Return the (x, y) coordinate for the center point of the cell that contains the specified text.  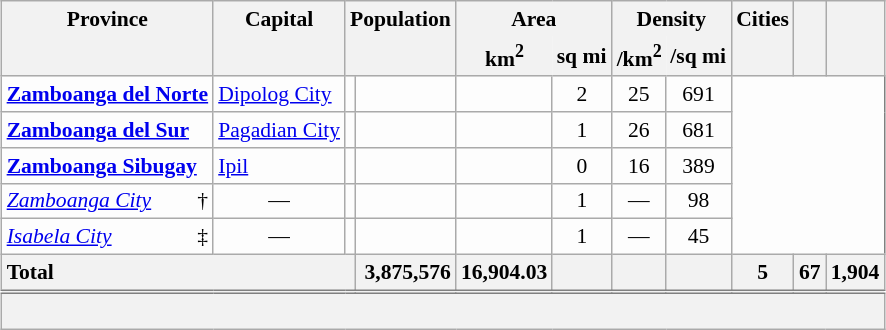
Population (400, 18)
Zamboanga del Sur (108, 130)
25 (639, 94)
67 (810, 272)
16 (639, 165)
16,904.03 (504, 272)
389 (698, 165)
Cities (762, 18)
Zamboanga Sibugay (108, 165)
Area (534, 18)
5 (762, 272)
Capital (279, 18)
‡ (202, 237)
Zamboanga del Norte (108, 94)
km2 (504, 56)
98 (698, 201)
3,875,576 (406, 272)
Total (179, 272)
681 (698, 130)
26 (639, 130)
Zamboanga City (96, 201)
Dipolog City (279, 94)
45 (698, 237)
691 (698, 94)
Pagadian City (279, 130)
/sq mi (698, 56)
Ipil (279, 165)
1,904 (856, 272)
Density (672, 18)
Province (108, 18)
/km2 (639, 56)
2 (582, 94)
Isabela City (96, 237)
0 (582, 165)
† (202, 201)
sq mi (582, 56)
